Determine the (x, y) coordinate at the center of the cell enclosing the given text.  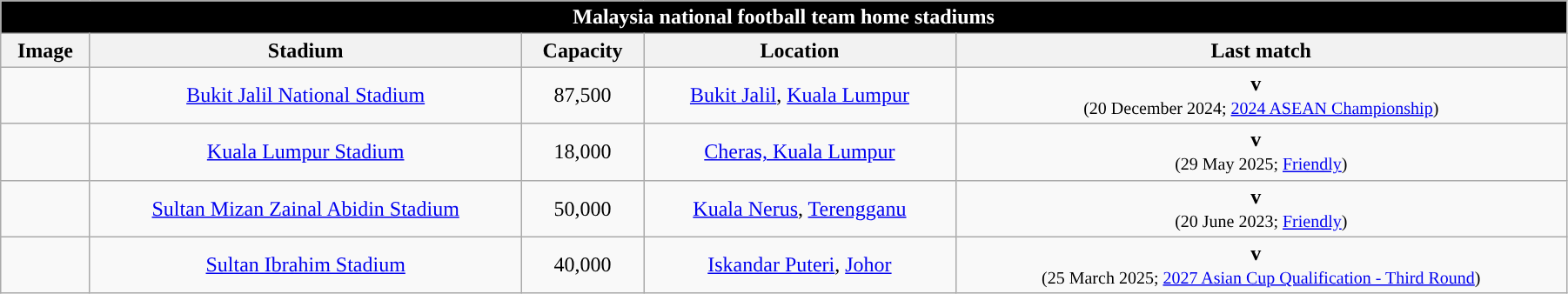
Sultan Mizan Zainal Abidin Stadium (305, 209)
v (20 December 2024; 2024 ASEAN Championship) (1261, 96)
Image (45, 50)
Kuala Lumpur Stadium (305, 151)
Bukit Jalil, Kuala Lumpur (800, 96)
87,500 (582, 96)
Sultan Ibrahim Stadium (305, 264)
40,000 (582, 264)
v (20 June 2023; Friendly) (1261, 209)
Location (800, 50)
Iskandar Puteri, Johor (800, 264)
Capacity (582, 50)
Kuala Nerus, Terengganu (800, 209)
Malaysia national football team home stadiums (784, 17)
18,000 (582, 151)
Bukit Jalil National Stadium (305, 96)
v (29 May 2025; Friendly) (1261, 151)
Last match (1261, 50)
v (25 March 2025; 2027 Asian Cup Qualification - Third Round) (1261, 264)
Cheras, Kuala Lumpur (800, 151)
50,000 (582, 209)
Stadium (305, 50)
